Scan for the cell matching the given text and deliver its (x, y) coordinate at center. 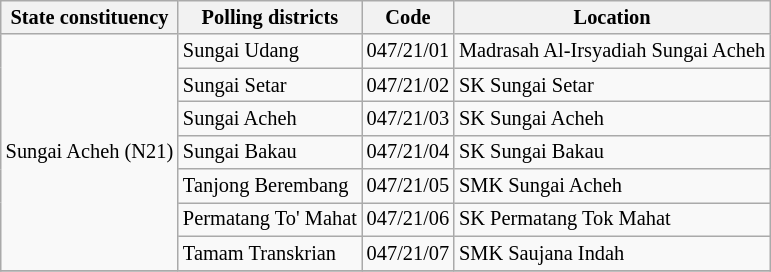
Code (408, 17)
SK Sungai Bakau (612, 152)
Location (612, 17)
047/21/07 (408, 253)
Sungai Acheh (270, 118)
047/21/04 (408, 152)
Polling districts (270, 17)
047/21/01 (408, 51)
Sungai Udang (270, 51)
SMK Saujana Indah (612, 253)
Permatang To' Mahat (270, 219)
Tamam Transkrian (270, 253)
Sungai Bakau (270, 152)
SK Sungai Acheh (612, 118)
047/21/05 (408, 186)
SK Permatang Tok Mahat (612, 219)
SK Sungai Setar (612, 85)
Sungai Setar (270, 85)
State constituency (90, 17)
047/21/03 (408, 118)
047/21/06 (408, 219)
Madrasah Al-Irsyadiah Sungai Acheh (612, 51)
Tanjong Berembang (270, 186)
Sungai Acheh (N21) (90, 152)
047/21/02 (408, 85)
SMK Sungai Acheh (612, 186)
